Detect which cell encompasses the target text, then output its (X, Y) center coordinate. 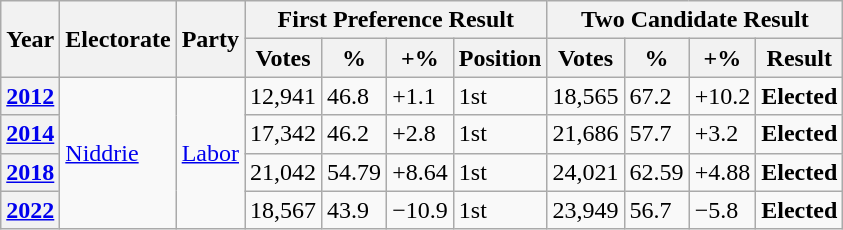
46.2 (354, 134)
Party (210, 39)
54.79 (354, 172)
Niddrie (118, 153)
2022 (30, 210)
12,941 (284, 96)
Electorate (118, 39)
+4.88 (722, 172)
+8.64 (420, 172)
+10.2 (722, 96)
Result (800, 58)
2014 (30, 134)
21,042 (284, 172)
62.59 (656, 172)
2018 (30, 172)
+3.2 (722, 134)
2012 (30, 96)
56.7 (656, 210)
43.9 (354, 210)
21,686 (586, 134)
+1.1 (420, 96)
18,567 (284, 210)
23,949 (586, 210)
67.2 (656, 96)
17,342 (284, 134)
18,565 (586, 96)
First Preference Result (396, 20)
Two Candidate Result (695, 20)
24,021 (586, 172)
−5.8 (722, 210)
Year (30, 39)
+2.8 (420, 134)
46.8 (354, 96)
57.7 (656, 134)
Labor (210, 153)
Position (500, 58)
−10.9 (420, 210)
